Output the (X, Y) coordinate of the center of the cell containing the given text.  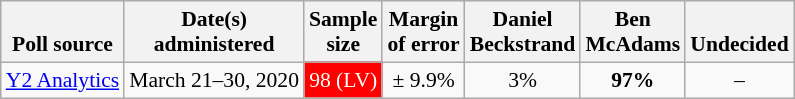
3% (523, 80)
Undecided (739, 32)
– (739, 80)
Poll source (62, 32)
Date(s)administered (214, 32)
98 (LV) (343, 80)
March 21–30, 2020 (214, 80)
Samplesize (343, 32)
± 9.9% (423, 80)
BenMcAdams (632, 32)
Y2 Analytics (62, 80)
DanielBeckstrand (523, 32)
Marginof error (423, 32)
97% (632, 80)
